Search for the cell housing the specified text and yield its [x, y] center coordinate. 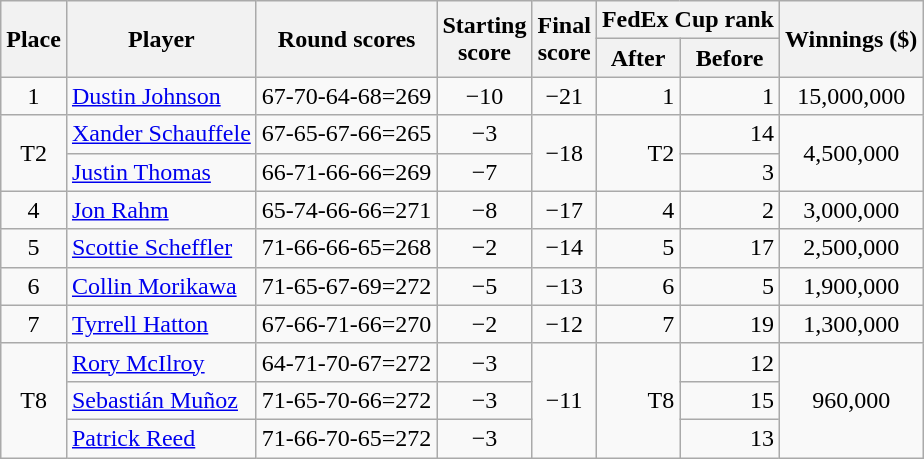
Sebastián Muñoz [161, 400]
3 [730, 172]
Collin Morikawa [161, 286]
−12 [564, 324]
2 [730, 210]
2,500,000 [850, 248]
−21 [564, 96]
1,900,000 [850, 286]
Startingscore [484, 39]
960,000 [850, 400]
71-66-66-65=268 [346, 248]
Tyrrell Hatton [161, 324]
After [638, 58]
FedEx Cup rank [688, 20]
3,000,000 [850, 210]
Round scores [346, 39]
Scottie Scheffler [161, 248]
64-71-70-67=272 [346, 362]
Winnings ($) [850, 39]
65-74-66-66=271 [346, 210]
66-71-66-66=269 [346, 172]
71-65-70-66=272 [346, 400]
Dustin Johnson [161, 96]
−7 [484, 172]
71-66-70-65=272 [346, 438]
Place [34, 39]
Patrick Reed [161, 438]
4,500,000 [850, 153]
19 [730, 324]
14 [730, 134]
Before [730, 58]
−8 [484, 210]
67-66-71-66=270 [346, 324]
15 [730, 400]
Jon Rahm [161, 210]
−10 [484, 96]
Finalscore [564, 39]
−17 [564, 210]
−11 [564, 400]
Player [161, 39]
17 [730, 248]
−18 [564, 153]
67-65-67-66=265 [346, 134]
−14 [564, 248]
12 [730, 362]
1,300,000 [850, 324]
−5 [484, 286]
Justin Thomas [161, 172]
Rory McIlroy [161, 362]
15,000,000 [850, 96]
13 [730, 438]
−13 [564, 286]
67-70-64-68=269 [346, 96]
Xander Schauffele [161, 134]
71-65-67-69=272 [346, 286]
